Return the [X, Y] coordinate for the center point of the cell that contains the specified text.  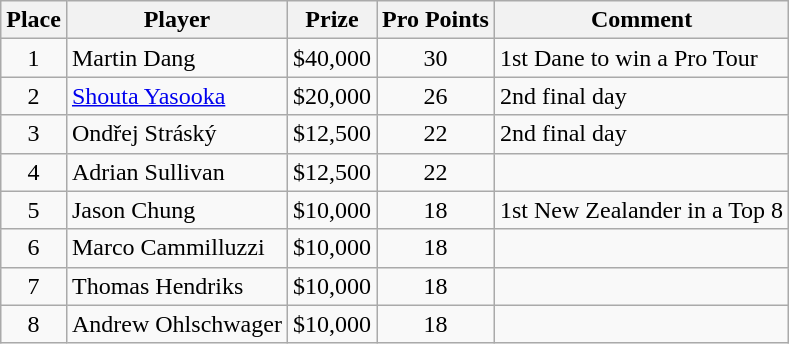
Prize [332, 20]
1st New Zealander in a Top 8 [641, 210]
4 [34, 172]
Shouta Yasooka [176, 96]
30 [435, 58]
1st Dane to win a Pro Tour [641, 58]
Ondřej Stráský [176, 134]
Martin Dang [176, 58]
Marco Cammilluzzi [176, 248]
2 [34, 96]
Pro Points [435, 20]
6 [34, 248]
Player [176, 20]
5 [34, 210]
Andrew Ohlschwager [176, 324]
$40,000 [332, 58]
1 [34, 58]
Adrian Sullivan [176, 172]
Thomas Hendriks [176, 286]
Place [34, 20]
Jason Chung [176, 210]
7 [34, 286]
Comment [641, 20]
26 [435, 96]
8 [34, 324]
$20,000 [332, 96]
3 [34, 134]
